Return the [X, Y] coordinate for the center point of the cell that contains the specified text.  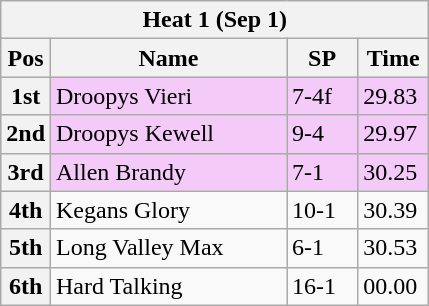
6-1 [322, 248]
16-1 [322, 286]
Hard Talking [169, 286]
SP [322, 58]
1st [26, 96]
3rd [26, 172]
2nd [26, 134]
4th [26, 210]
30.25 [394, 172]
30.39 [394, 210]
Time [394, 58]
30.53 [394, 248]
29.97 [394, 134]
6th [26, 286]
5th [26, 248]
29.83 [394, 96]
Name [169, 58]
Kegans Glory [169, 210]
9-4 [322, 134]
Droopys Kewell [169, 134]
10-1 [322, 210]
Droopys Vieri [169, 96]
7-4f [322, 96]
7-1 [322, 172]
00.00 [394, 286]
Allen Brandy [169, 172]
Long Valley Max [169, 248]
Pos [26, 58]
Heat 1 (Sep 1) [215, 20]
